Return (X, Y) of the center of cell containing provided text 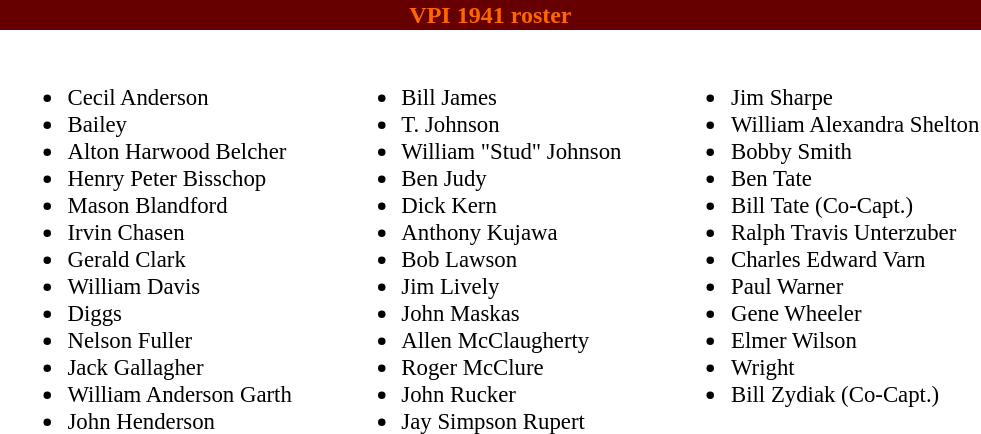
VPI 1941 roster (490, 15)
